Scan for the cell matching the given text and deliver its (X, Y) coordinate at center. 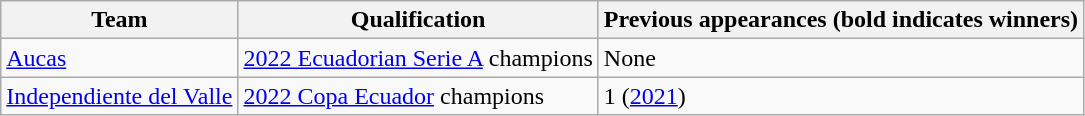
None (840, 58)
2022 Copa Ecuador champions (418, 96)
Qualification (418, 20)
2022 Ecuadorian Serie A champions (418, 58)
Independiente del Valle (120, 96)
Aucas (120, 58)
Previous appearances (bold indicates winners) (840, 20)
Team (120, 20)
1 (2021) (840, 96)
